Output the [X, Y] coordinate of the center of the cell containing the given text.  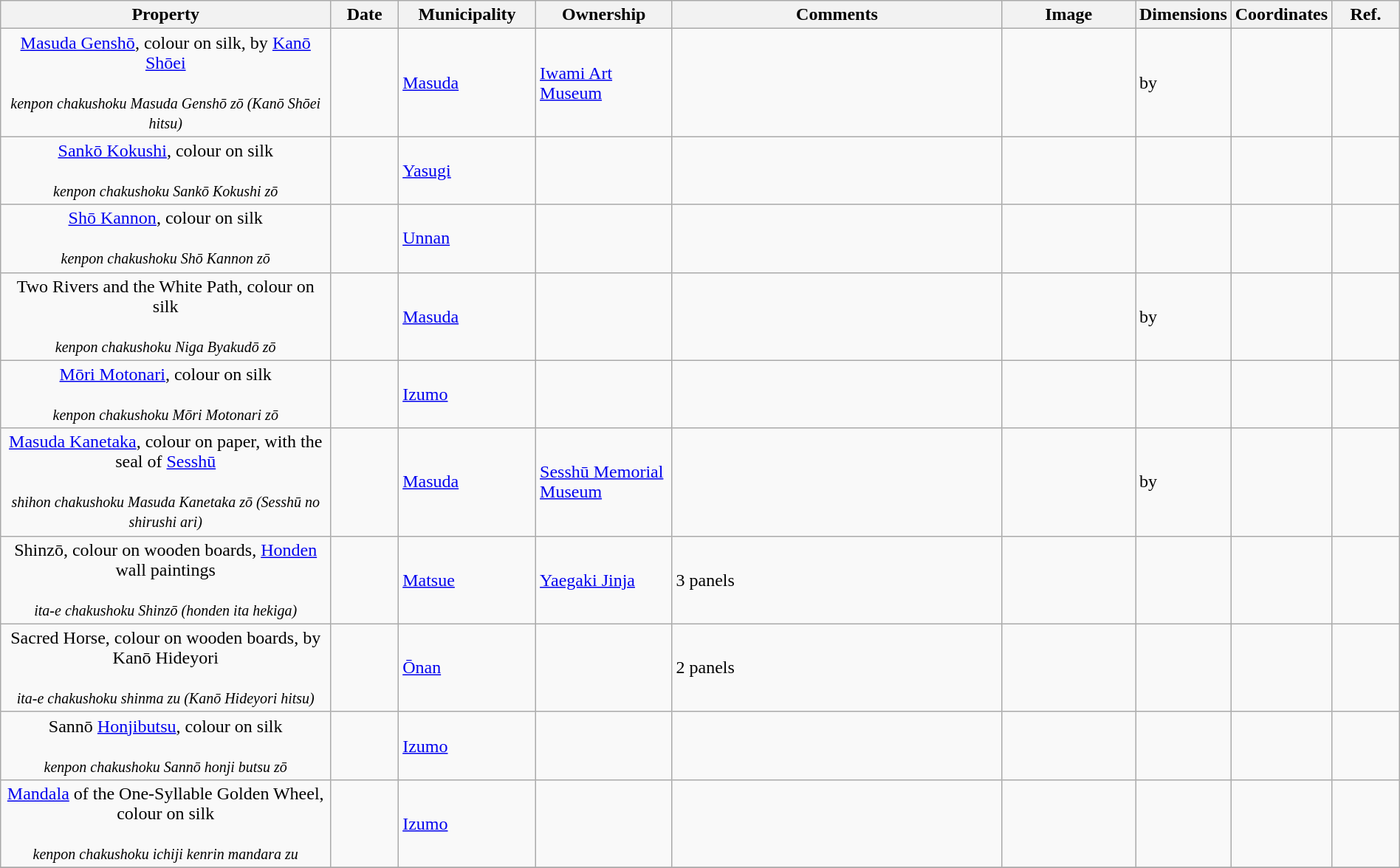
Mandala of the One-Syllable Golden Wheel, colour on silkkenpon chakushoku ichiji kenrin mandara zu [165, 824]
Sacred Horse, colour on wooden boards, by Kanō Hideyoriita-e chakushoku shinma zu (Kanō Hideyori hitsu) [165, 667]
Date [365, 15]
Sankō Kokushi, colour on silkkenpon chakushoku Sankō Kokushi zō [165, 170]
Sesshū Memorial Museum [604, 482]
2 panels [837, 667]
Coordinates [1281, 15]
Matsue [467, 580]
Mōri Motonari, colour on silkkenpon chakushoku Mōri Motonari zō [165, 394]
Property [165, 15]
Yasugi [467, 170]
Ōnan [467, 667]
3 panels [837, 580]
Dimensions [1184, 15]
Ownership [604, 15]
Two Rivers and the White Path, colour on silkkenpon chakushoku Niga Byakudō zō [165, 316]
Comments [837, 15]
Unnan [467, 238]
Sannō Honjibutsu, colour on silkkenpon chakushoku Sannō honji butsu zō [165, 745]
Yaegaki Jinja [604, 580]
Municipality [467, 15]
Image [1069, 15]
Shō Kannon, colour on silkkenpon chakushoku Shō Kannon zō [165, 238]
Ref. [1366, 15]
Masuda Kanetaka, colour on paper, with the seal of Sesshūshihon chakushoku Masuda Kanetaka zō (Sesshū no shirushi ari) [165, 482]
Iwami Art Museum [604, 83]
Shinzō, colour on wooden boards, Honden wall paintingsita-e chakushoku Shinzō (honden ita hekiga) [165, 580]
Masuda Genshō, colour on silk, by Kanō Shōeikenpon chakushoku Masuda Genshō zō (Kanō Shōei hitsu) [165, 83]
